Identify which cell holds the provided text, then report its [x, y] central coordinate. 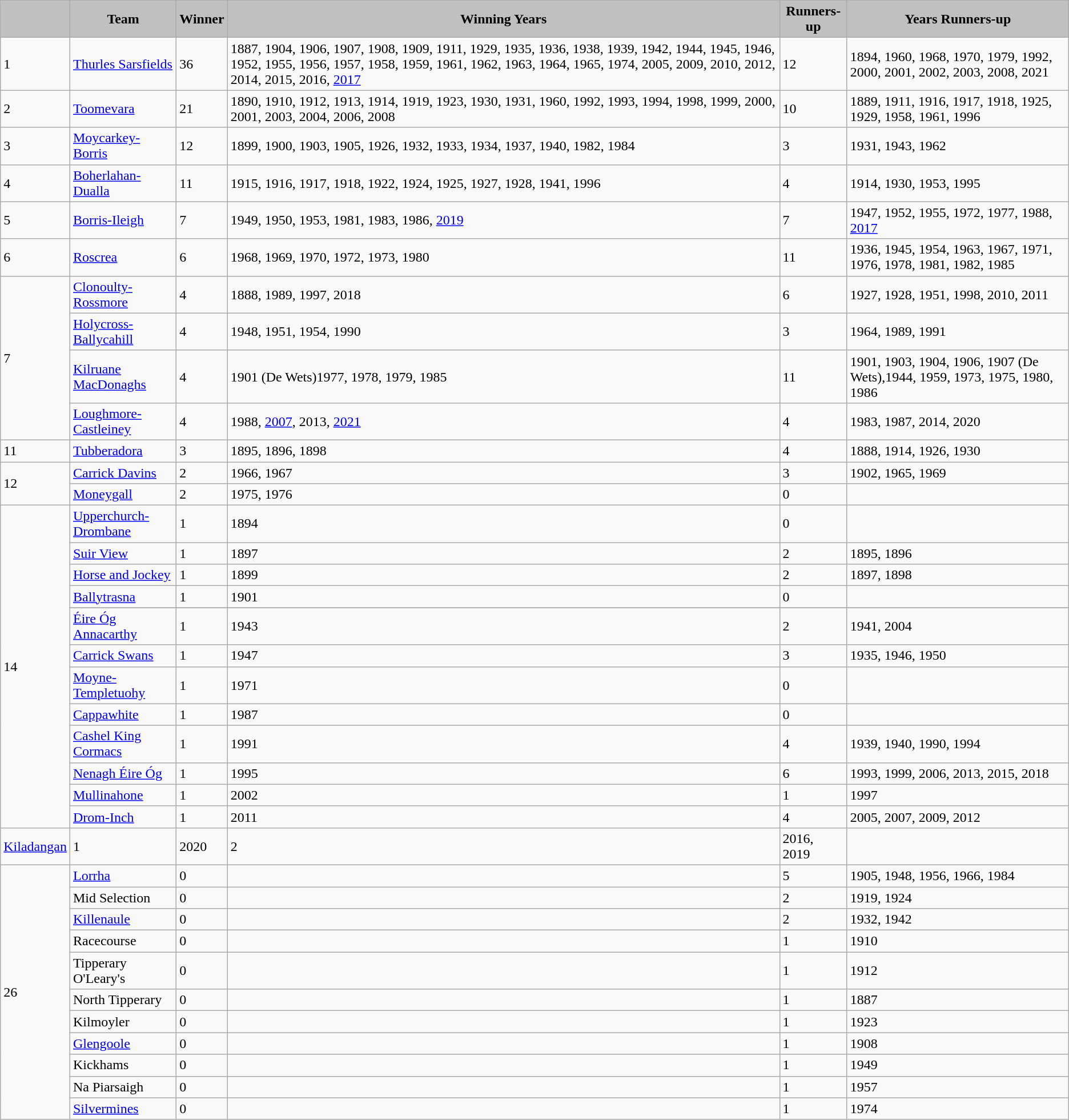
Suir View [123, 553]
Mid Selection [123, 897]
2005, 2007, 2009, 2012 [958, 817]
1988, 2007, 2013, 2021 [504, 421]
Cashel King Cormacs [123, 744]
1899 [504, 575]
1923 [958, 1022]
1919, 1924 [958, 897]
1941, 2004 [958, 626]
2011 [504, 817]
1910 [958, 941]
1975, 1976 [504, 495]
1888, 1989, 1997, 2018 [504, 295]
North Tipperary [123, 1000]
Horse and Jockey [123, 575]
1947, 1952, 1955, 1972, 1977, 1988, 2017 [958, 220]
1943 [504, 626]
36 [202, 64]
1991 [504, 744]
Winning Years [504, 19]
1888, 1914, 1926, 1930 [958, 451]
Upperchurch-Drombane [123, 524]
Roscrea [123, 257]
1914, 1930, 1953, 1995 [958, 183]
1971 [504, 685]
Team [123, 19]
Na Piarsaigh [123, 1087]
1993, 1999, 2006, 2013, 2015, 2018 [958, 773]
Carrick Davins [123, 472]
Kilmoyler [123, 1022]
Nenagh Éire Óg [123, 773]
Lorrha [123, 876]
2016, 2019 [813, 846]
Moycarkey-Borris [123, 146]
1995 [504, 773]
1887 [958, 1000]
1974 [958, 1109]
1948, 1951, 1954, 1990 [504, 331]
Loughmore-Castleiney [123, 421]
Drom-Inch [123, 817]
Holycross-Ballycahill [123, 331]
Runners-up [813, 19]
Moneygall [123, 495]
1931, 1943, 1962 [958, 146]
1897, 1898 [958, 575]
Cappawhite [123, 714]
Carrick Swans [123, 656]
1997 [958, 795]
2002 [504, 795]
1932, 1942 [958, 920]
Kilruane MacDonaghs [123, 376]
Clonoulty-Rossmore [123, 295]
1947 [504, 656]
Moyne-Templetuohy [123, 685]
2020 [202, 846]
Tipperary O'Leary's [123, 971]
Years Runners-up [958, 19]
Mullinahone [123, 795]
1987 [504, 714]
Silvermines [123, 1109]
Killenaule [123, 920]
1949, 1950, 1953, 1981, 1983, 1986, 2019 [504, 220]
1912 [958, 971]
1894, 1960, 1968, 1970, 1979, 1992, 2000, 2001, 2002, 2003, 2008, 2021 [958, 64]
1939, 1940, 1990, 1994 [958, 744]
1936, 1945, 1954, 1963, 1967, 1971, 1976, 1978, 1981, 1982, 1985 [958, 257]
26 [35, 992]
1966, 1967 [504, 472]
14 [35, 667]
Racecourse [123, 941]
Ballytrasna [123, 597]
Borris-Ileigh [123, 220]
1901 [504, 597]
Kickhams [123, 1065]
1895, 1896 [958, 553]
1949 [958, 1065]
1890, 1910, 1912, 1913, 1914, 1919, 1923, 1930, 1931, 1960, 1992, 1993, 1994, 1998, 1999, 2000, 2001, 2003, 2004, 2006, 2008 [504, 109]
1908 [958, 1043]
1901, 1903, 1904, 1906, 1907 (De Wets),1944, 1959, 1973, 1975, 1980, 1986 [958, 376]
1905, 1948, 1956, 1966, 1984 [958, 876]
1968, 1969, 1970, 1972, 1973, 1980 [504, 257]
Winner [202, 19]
Éire Óg Annacarthy [123, 626]
1897 [504, 553]
21 [202, 109]
1957 [958, 1087]
1895, 1896, 1898 [504, 451]
Tubberadora [123, 451]
Thurles Sarsfields [123, 64]
1915, 1916, 1917, 1918, 1922, 1924, 1925, 1927, 1928, 1941, 1996 [504, 183]
Glengoole [123, 1043]
1894 [504, 524]
Boherlahan-Dualla [123, 183]
1927, 1928, 1951, 1998, 2010, 2011 [958, 295]
10 [813, 109]
1983, 1987, 2014, 2020 [958, 421]
1902, 1965, 1969 [958, 472]
1935, 1946, 1950 [958, 656]
1901 (De Wets)1977, 1978, 1979, 1985 [504, 376]
Toomevara [123, 109]
1964, 1989, 1991 [958, 331]
1889, 1911, 1916, 1917, 1918, 1925, 1929, 1958, 1961, 1996 [958, 109]
Kiladangan [35, 846]
1899, 1900, 1903, 1905, 1926, 1932, 1933, 1934, 1937, 1940, 1982, 1984 [504, 146]
